Scan for the cell matching the given text and deliver its [x, y] coordinate at center. 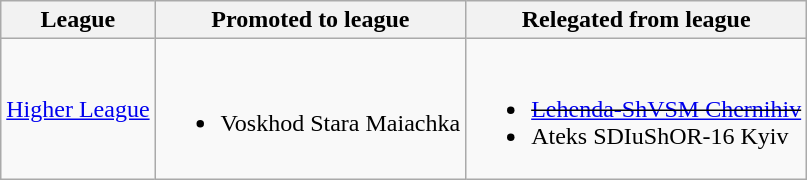
Promoted to league [310, 20]
Voskhod Stara Maiachka [310, 109]
Relegated from league [636, 20]
Higher League [78, 109]
League [78, 20]
Lehenda-ShVSM ChernihivAteks SDIuShOR-16 Kyiv [636, 109]
